Identify which cell holds the provided text, then report its [x, y] central coordinate. 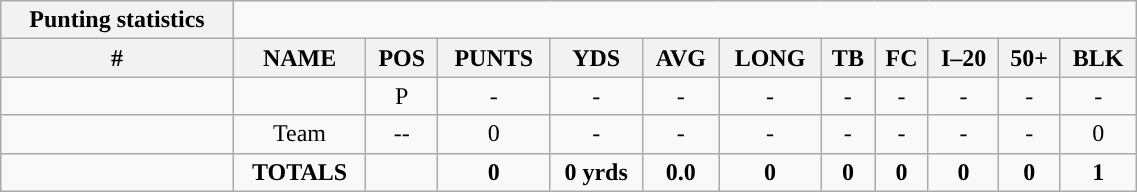
-- [402, 134]
0.0 [681, 172]
AVG [681, 58]
PUNTS [494, 58]
0 yrds [596, 172]
50+ [1030, 58]
BLK [1098, 58]
TOTALS [299, 172]
TB [848, 58]
FC [902, 58]
YDS [596, 58]
P [402, 96]
# [118, 58]
Punting statistics [118, 20]
I–20 [963, 58]
NAME [299, 58]
1 [1098, 172]
LONG [770, 58]
Team [299, 134]
POS [402, 58]
